Locate the cell with the specified text and output its (X, Y) center coordinate. 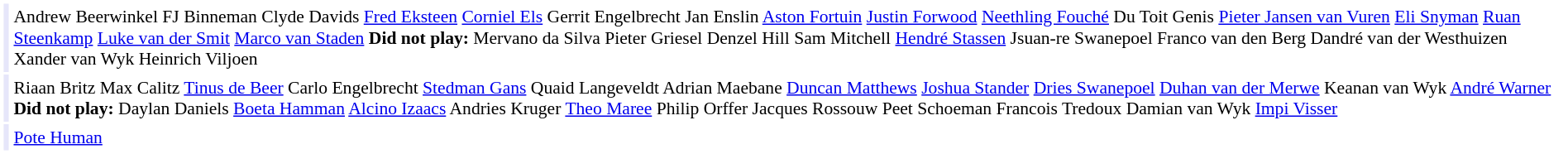
Pote Human (788, 137)
